Provide the (X, Y) coordinate of the cell's center where the given text is located.  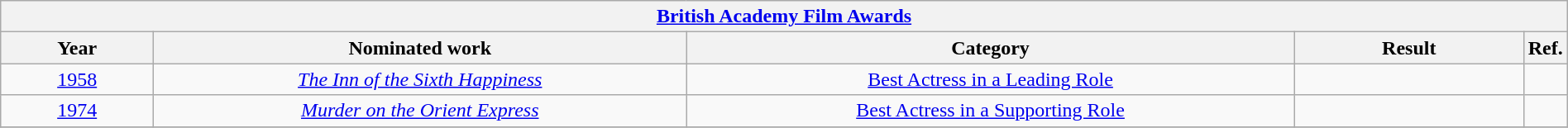
Ref. (1545, 48)
Year (78, 48)
Result (1409, 48)
Murder on the Orient Express (420, 111)
1958 (78, 79)
1974 (78, 111)
Nominated work (420, 48)
Category (991, 48)
British Academy Film Awards (784, 17)
Best Actress in a Supporting Role (991, 111)
Best Actress in a Leading Role (991, 79)
The Inn of the Sixth Happiness (420, 79)
